Pinpoint the cell where the given text exists, returning its [x, y] midpoint coordinate. 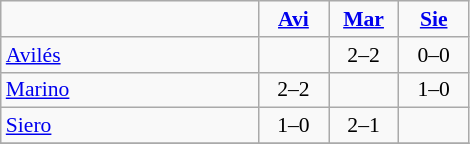
Avi [293, 19]
Avilés [130, 55]
0–0 [434, 55]
Marino [130, 90]
Sie [434, 19]
Mar [363, 19]
2–1 [363, 126]
Siero [130, 126]
